Identify which cell holds the provided text, then report its [X, Y] central coordinate. 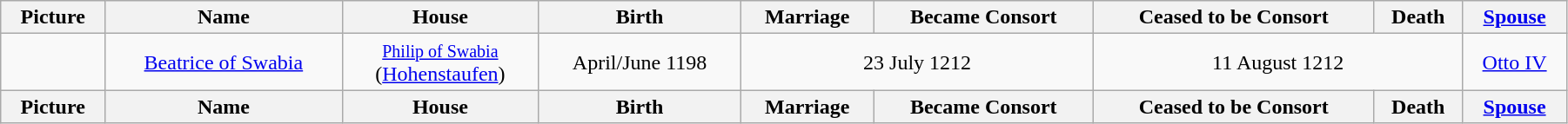
23 July 1212 [917, 62]
Philip of Swabia(Hohenstaufen) [440, 62]
Otto IV [1515, 62]
Beatrice of Swabia [224, 62]
April/June 1198 [640, 62]
11 August 1212 [1278, 62]
